Return (X, Y) of the center of cell containing provided text 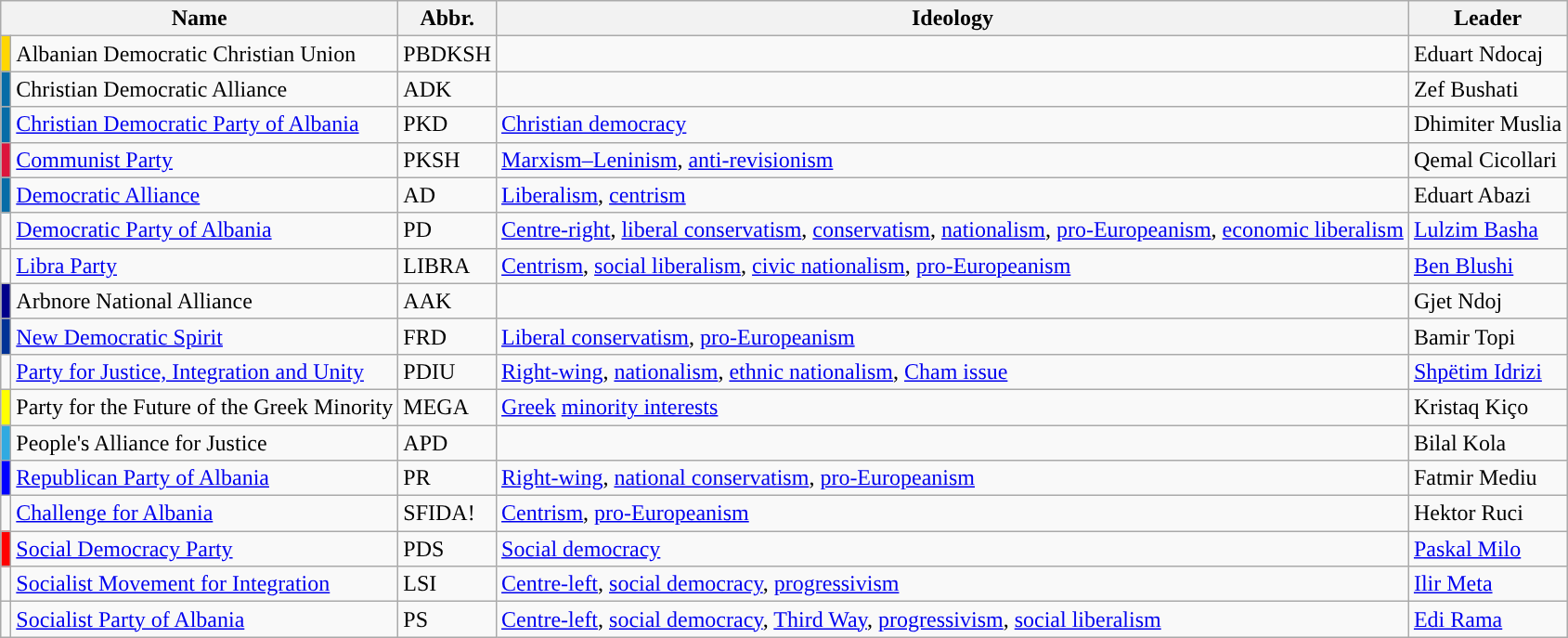
PDS (447, 549)
Liberal conservatism, pro-Europeanism (952, 336)
Party for the Future of the Greek Minority (204, 407)
Right-wing, nationalism, ethnic nationalism, Cham issue (952, 371)
MEGA (447, 407)
Socialist Movement for Integration (204, 584)
FRD (447, 336)
Fatmir Mediu (1487, 478)
Abbr. (447, 19)
Liberalism, centrism (952, 195)
APD (447, 443)
PKSH (447, 160)
Democratic Alliance (204, 195)
Centrism, pro-Europeanism (952, 514)
Greek minority interests (952, 407)
Republican Party of Albania (204, 478)
Centre-right, liberal conservatism, conservatism, nationalism, pro-Europeanism, economic liberalism (952, 230)
Eduart Ndocaj (1487, 54)
LIBRA (447, 266)
AD (447, 195)
Socialist Party of Albania (204, 619)
Christian democracy (952, 124)
Leader (1487, 19)
Ideology (952, 19)
Bamir Topi (1487, 336)
PBDKSH (447, 54)
Name (200, 19)
Arbnore National Alliance (204, 301)
Ben Blushi (1487, 266)
Centrism, social liberalism, civic nationalism, pro-Europeanism (952, 266)
Marxism–Leninism, anti-revisionism (952, 160)
Right-wing, national conservatism, pro-Europeanism (952, 478)
Dhimiter Muslia (1487, 124)
Paskal Milo (1487, 549)
Challenge for Albania (204, 514)
PKD (447, 124)
Albanian Democratic Christian Union (204, 54)
Social Democracy Party (204, 549)
Centre-left, social democracy, Third Way, progressivism, social liberalism (952, 619)
PR (447, 478)
PD (447, 230)
Communist Party (204, 160)
Bilal Kola (1487, 443)
Zef Bushati (1487, 89)
AAK (447, 301)
Kristaq Kiço (1487, 407)
Centre-left, social democracy, progressivism (952, 584)
People's Alliance for Justice (204, 443)
SFIDA! (447, 514)
LSI (447, 584)
Shpëtim Idrizi (1487, 371)
Gjet Ndoj (1487, 301)
ADK (447, 89)
Libra Party (204, 266)
PDIU (447, 371)
Christian Democratic Alliance (204, 89)
New Democratic Spirit (204, 336)
Hektor Ruci (1487, 514)
Social democracy (952, 549)
Eduart Abazi (1487, 195)
Democratic Party of Albania (204, 230)
Edi Rama (1487, 619)
Lulzim Basha (1487, 230)
Qemal Cicollari (1487, 160)
Party for Justice, Integration and Unity (204, 371)
Ilir Meta (1487, 584)
Christian Democratic Party of Albania (204, 124)
PS (447, 619)
